Find where the given text appears and provide that cell's center as [x, y] coordinate. 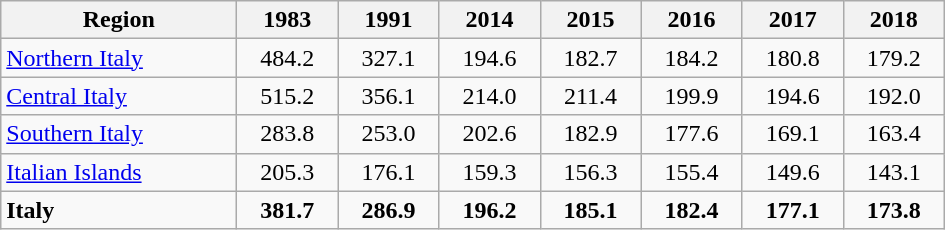
169.1 [792, 134]
515.2 [288, 96]
Italy [119, 210]
2014 [490, 20]
185.1 [590, 210]
199.9 [692, 96]
156.3 [590, 172]
283.8 [288, 134]
Italian Islands [119, 172]
356.1 [388, 96]
211.4 [590, 96]
214.0 [490, 96]
327.1 [388, 58]
2017 [792, 20]
182.7 [590, 58]
182.4 [692, 210]
1991 [388, 20]
177.6 [692, 134]
180.8 [792, 58]
163.4 [894, 134]
196.2 [490, 210]
143.1 [894, 172]
182.9 [590, 134]
176.1 [388, 172]
2018 [894, 20]
149.6 [792, 172]
179.2 [894, 58]
173.8 [894, 210]
2016 [692, 20]
Southern Italy [119, 134]
177.1 [792, 210]
184.2 [692, 58]
286.9 [388, 210]
Region [119, 20]
Central Italy [119, 96]
1983 [288, 20]
484.2 [288, 58]
205.3 [288, 172]
159.3 [490, 172]
192.0 [894, 96]
381.7 [288, 210]
253.0 [388, 134]
155.4 [692, 172]
2015 [590, 20]
Northern Italy [119, 58]
202.6 [490, 134]
